Detect which cell encompasses the target text, then output its (x, y) center coordinate. 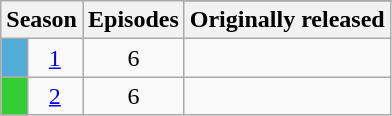
Episodes (133, 20)
1 (54, 58)
2 (54, 96)
Season (42, 20)
Originally released (287, 20)
